Output the [x, y] coordinate of the center of the cell containing the given text.  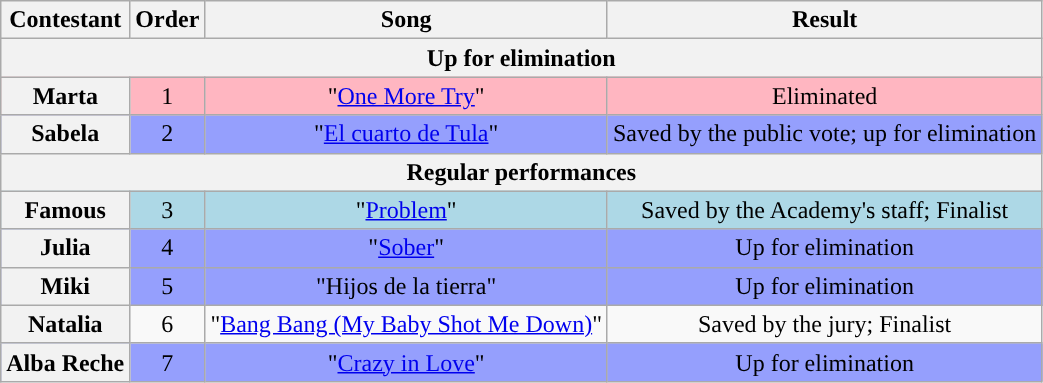
"Problem" [406, 210]
5 [168, 286]
Result [824, 20]
Contestant [66, 20]
Saved by the public vote; up for elimination [824, 134]
Alba Reche [66, 362]
"Bang Bang (My Baby Shot Me Down)" [406, 324]
Song [406, 20]
Order [168, 20]
Marta [66, 96]
"El cuarto de Tula" [406, 134]
Saved by the Academy's staff; Finalist [824, 210]
Julia [66, 248]
Eliminated [824, 96]
6 [168, 324]
"Sober" [406, 248]
Regular performances [522, 172]
Sabela [66, 134]
3 [168, 210]
Miki [66, 286]
"Hijos de la tierra" [406, 286]
"One More Try" [406, 96]
1 [168, 96]
"Crazy in Love" [406, 362]
Saved by the jury; Finalist [824, 324]
7 [168, 362]
Famous [66, 210]
2 [168, 134]
4 [168, 248]
Natalia [66, 324]
